Determine the (x, y) coordinate at the center of the cell enclosing the given text.  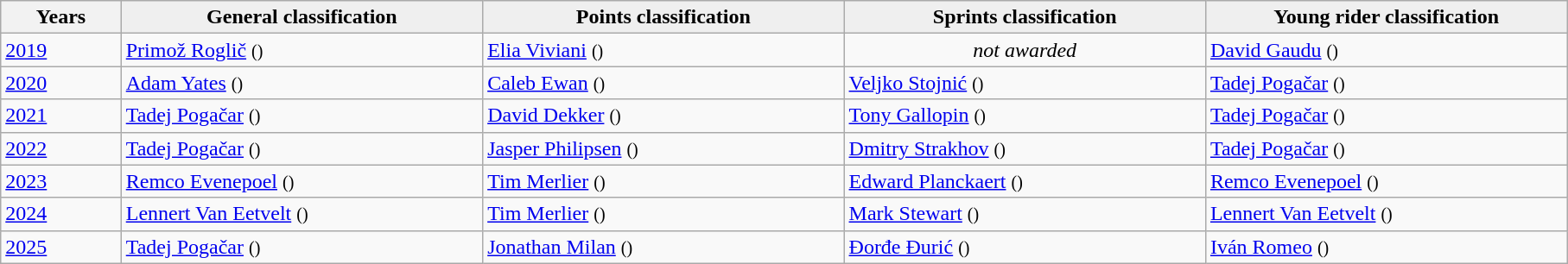
2019 (60, 50)
not awarded (1025, 50)
David Gaudu () (1386, 50)
Years (60, 17)
Young rider classification (1386, 17)
Iván Romeo () (1386, 247)
Primož Roglič () (302, 50)
Points classification (663, 17)
2020 (60, 83)
2024 (60, 214)
Mark Stewart () (1025, 214)
Dmitry Strakhov () (1025, 148)
David Dekker () (663, 116)
Đorđe Đurić () (1025, 247)
Caleb Ewan () (663, 83)
Jasper Philipsen () (663, 148)
2025 (60, 247)
General classification (302, 17)
2023 (60, 181)
Veljko Stojnić () (1025, 83)
Tony Gallopin () (1025, 116)
2021 (60, 116)
Elia Viviani () (663, 50)
Adam Yates () (302, 83)
Jonathan Milan () (663, 247)
2022 (60, 148)
Edward Planckaert () (1025, 181)
Sprints classification (1025, 17)
